Locate the cell with the specified text and output its (X, Y) center coordinate. 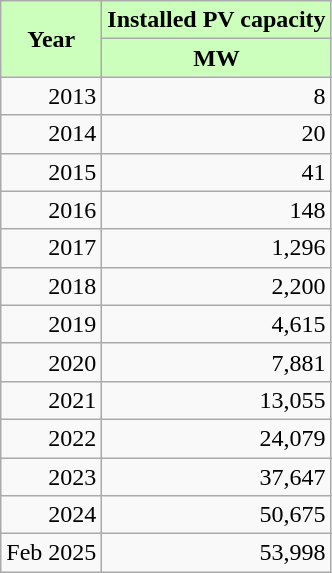
2015 (52, 172)
8 (216, 96)
148 (216, 210)
24,079 (216, 438)
2019 (52, 324)
Installed PV capacity (216, 20)
7,881 (216, 362)
Year (52, 39)
4,615 (216, 324)
2023 (52, 477)
2018 (52, 286)
53,998 (216, 553)
2020 (52, 362)
1,296 (216, 248)
Feb 2025 (52, 553)
13,055 (216, 400)
37,647 (216, 477)
20 (216, 134)
2014 (52, 134)
50,675 (216, 515)
2021 (52, 400)
2,200 (216, 286)
41 (216, 172)
2022 (52, 438)
2013 (52, 96)
2017 (52, 248)
MW (216, 58)
2016 (52, 210)
2024 (52, 515)
